Return the (X, Y) coordinate for the center point of the cell that contains the specified text.  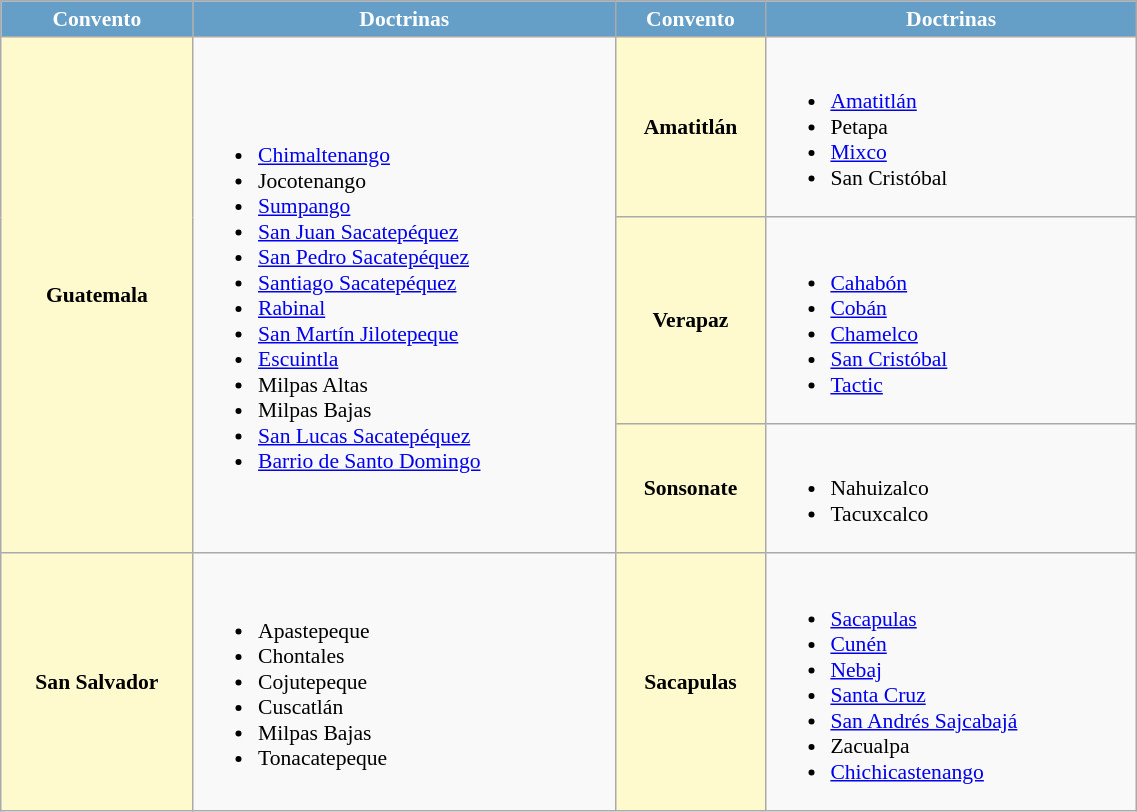
San Salvador (97, 682)
Sacapulas (691, 682)
NahuizalcoTacuxcalco (950, 489)
Amatitlán (691, 128)
Sonsonate (691, 489)
AmatitlánPetapaMixcoSan Cristóbal (950, 128)
Verapaz (691, 321)
Guatemala (97, 296)
SacapulasCunénNebajSanta CruzSan Andrés SajcabajáZacualpaChichicastenango (950, 682)
ApastepequeChontalesCojutepequeCuscatlánMilpas BajasTonacatepeque (404, 682)
CahabónCobánChamelcoSan CristóbalTactic (950, 321)
